Pinpoint the cell where the given text exists, returning its [X, Y] midpoint coordinate. 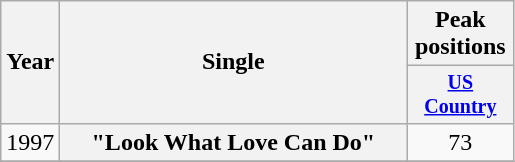
Peak positions [460, 34]
Year [30, 62]
73 [460, 142]
1997 [30, 142]
"Look What Love Can Do" [234, 142]
US Country [460, 94]
Single [234, 62]
